Return [X, Y] of the center of cell containing provided text 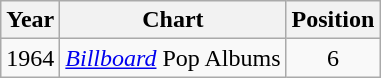
6 [333, 58]
Year [30, 20]
Billboard Pop Albums [173, 58]
Position [333, 20]
1964 [30, 58]
Chart [173, 20]
